Extract the [X, Y] coordinate from the center of the cell holding the provided text.  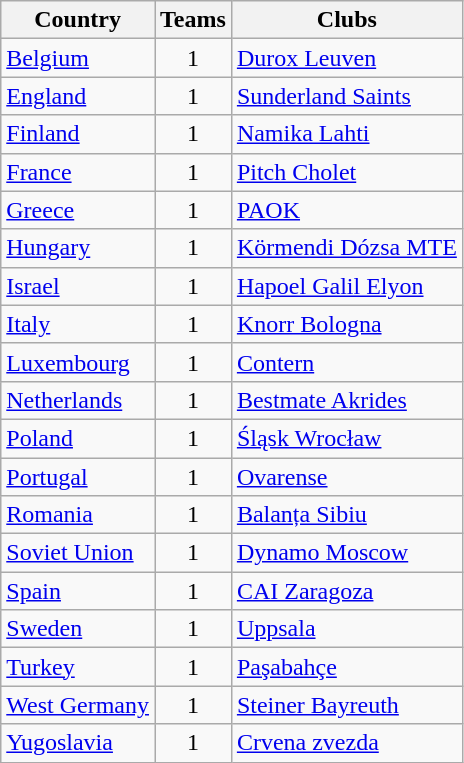
Paşabahçe [346, 667]
Sunderland Saints [346, 96]
Greece [78, 210]
Bestmate Akrides [346, 400]
Hapoel Galil Elyon [346, 286]
PAOK [346, 210]
Spain [78, 591]
England [78, 96]
Pitch Cholet [346, 172]
Luxembourg [78, 362]
Romania [78, 515]
Körmendi Dózsa MTE [346, 248]
Clubs [346, 20]
Country [78, 20]
Knorr Bologna [346, 324]
Contern [346, 362]
Turkey [78, 667]
Ovarense [346, 477]
Belgium [78, 58]
Teams [192, 20]
Steiner Bayreuth [346, 705]
Hungary [78, 248]
Balanța Sibiu [346, 515]
Finland [78, 134]
Israel [78, 286]
West Germany [78, 705]
Soviet Union [78, 553]
Uppsala [346, 629]
Portugal [78, 477]
Yugoslavia [78, 743]
CAI Zaragoza [346, 591]
Crvena zvezda [346, 743]
Sweden [78, 629]
Dynamo Moscow [346, 553]
Poland [78, 438]
Italy [78, 324]
Netherlands [78, 400]
Durox Leuven [346, 58]
Śląsk Wrocław [346, 438]
Namika Lahti [346, 134]
France [78, 172]
